Capture the cell that displays the provided text and extract its [X, Y] central coordinate. 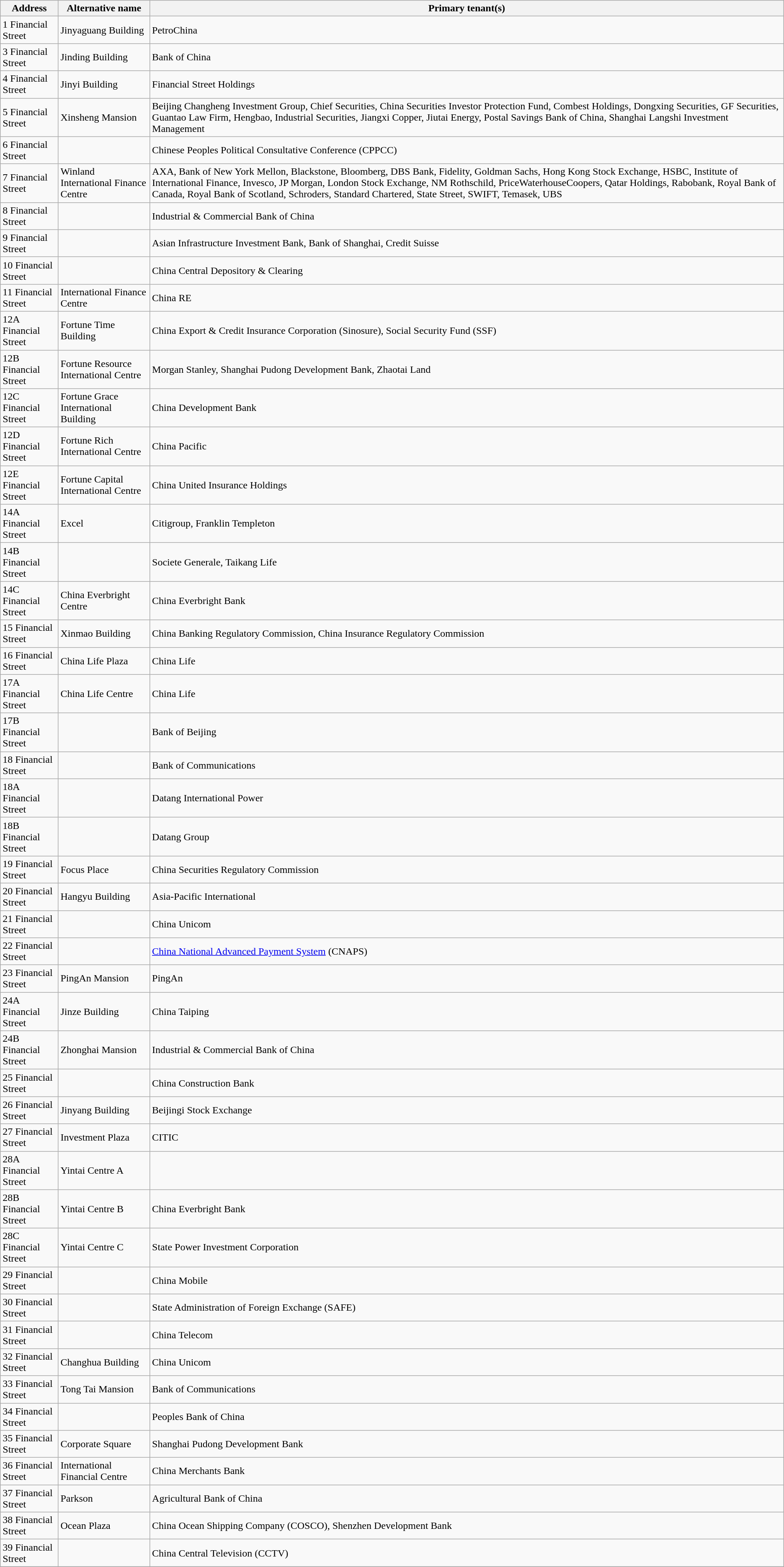
16 Financial Street [29, 661]
Hangyu Building [104, 896]
Citigroup, Franklin Templeton [467, 524]
Datang Group [467, 836]
State Administration of Foreign Exchange (SAFE) [467, 1308]
Beijingi Stock Exchange [467, 1110]
Jinze Building [104, 1012]
International Finance Centre [104, 297]
Xinsheng Mansion [104, 117]
29 Financial Street [29, 1280]
Jinyang Building [104, 1110]
China Life Centre [104, 694]
14B Financial Street [29, 562]
1 Financial Street [29, 30]
Tong Tai Mansion [104, 1389]
CITIC [467, 1138]
China National Advanced Payment System (CNAPS) [467, 952]
China Telecom [467, 1335]
China Mobile [467, 1280]
8 Financial Street [29, 216]
28A Financial Street [29, 1170]
23 Financial Street [29, 978]
5 Financial Street [29, 117]
China United Insurance Holdings [467, 485]
Morgan Stanley, Shanghai Pudong Development Bank, Zhaotai Land [467, 369]
10 Financial Street [29, 271]
Address [29, 8]
24B Financial Street [29, 1050]
28B Financial Street [29, 1209]
Asian Infrastructure Investment Bank, Bank of Shanghai, Credit Suisse [467, 243]
China Development Bank [467, 408]
3 Financial Street [29, 57]
12B Financial Street [29, 369]
24A Financial Street [29, 1012]
Fortune Grace International Building [104, 408]
China Ocean Shipping Company (COSCO), Shenzhen Development Bank [467, 1526]
Winland International Finance Centre [104, 183]
27 Financial Street [29, 1138]
18B Financial Street [29, 836]
Jinding Building [104, 57]
Chinese Peoples Political Consultative Conference (CPPCC) [467, 150]
Jinyaguang Building [104, 30]
Bank of Beijing [467, 732]
Xinmao Building [104, 633]
Fortune Time Building [104, 330]
PingAn [467, 978]
15 Financial Street [29, 633]
Societe Generale, Taikang Life [467, 562]
Fortune Capital International Centre [104, 485]
34 Financial Street [29, 1417]
Yintai Centre A [104, 1170]
21 Financial Street [29, 924]
39 Financial Street [29, 1553]
9 Financial Street [29, 243]
State Power Investment Corporation [467, 1247]
China Securities Regulatory Commission [467, 870]
26 Financial Street [29, 1110]
International Financial Centre [104, 1471]
Alternative name [104, 8]
30 Financial Street [29, 1308]
China Construction Bank [467, 1083]
14A Financial Street [29, 524]
32 Financial Street [29, 1362]
18A Financial Street [29, 798]
38 Financial Street [29, 1526]
Ocean Plaza [104, 1526]
PetroChina [467, 30]
Changhua Building [104, 1362]
17A Financial Street [29, 694]
China Central Television (CCTV) [467, 1553]
4 Financial Street [29, 85]
China Central Depository & Clearing [467, 271]
7 Financial Street [29, 183]
China Taiping [467, 1012]
Shanghai Pudong Development Bank [467, 1444]
31 Financial Street [29, 1335]
Peoples Bank of China [467, 1417]
35 Financial Street [29, 1444]
37 Financial Street [29, 1499]
12C Financial Street [29, 408]
33 Financial Street [29, 1389]
36 Financial Street [29, 1471]
Primary tenant(s) [467, 8]
19 Financial Street [29, 870]
12D Financial Street [29, 447]
Yintai Centre C [104, 1247]
China Life Plaza [104, 661]
Agricultural Bank of China [467, 1499]
Excel [104, 524]
6 Financial Street [29, 150]
17B Financial Street [29, 732]
Financial Street Holdings [467, 85]
18 Financial Street [29, 765]
28C Financial Street [29, 1247]
12A Financial Street [29, 330]
Corporate Square [104, 1444]
14C Financial Street [29, 601]
PingAn Mansion [104, 978]
China Merchants Bank [467, 1471]
China Export & Credit Insurance Corporation (Sinosure), Social Security Fund (SSF) [467, 330]
Fortune Resource International Centre [104, 369]
China RE [467, 297]
Jinyi Building [104, 85]
12E Financial Street [29, 485]
20 Financial Street [29, 896]
China Pacific [467, 447]
Datang International Power [467, 798]
Yintai Centre B [104, 1209]
Asia-Pacific International [467, 896]
11 Financial Street [29, 297]
China Everbright Centre [104, 601]
25 Financial Street [29, 1083]
22 Financial Street [29, 952]
Fortune Rich International Centre [104, 447]
Investment Plaza [104, 1138]
Focus Place [104, 870]
Zhonghai Mansion [104, 1050]
Parkson [104, 1499]
Bank of China [467, 57]
China Banking Regulatory Commission, China Insurance Regulatory Commission [467, 633]
